Find where the given text appears and provide that cell's center as (x, y) coordinate. 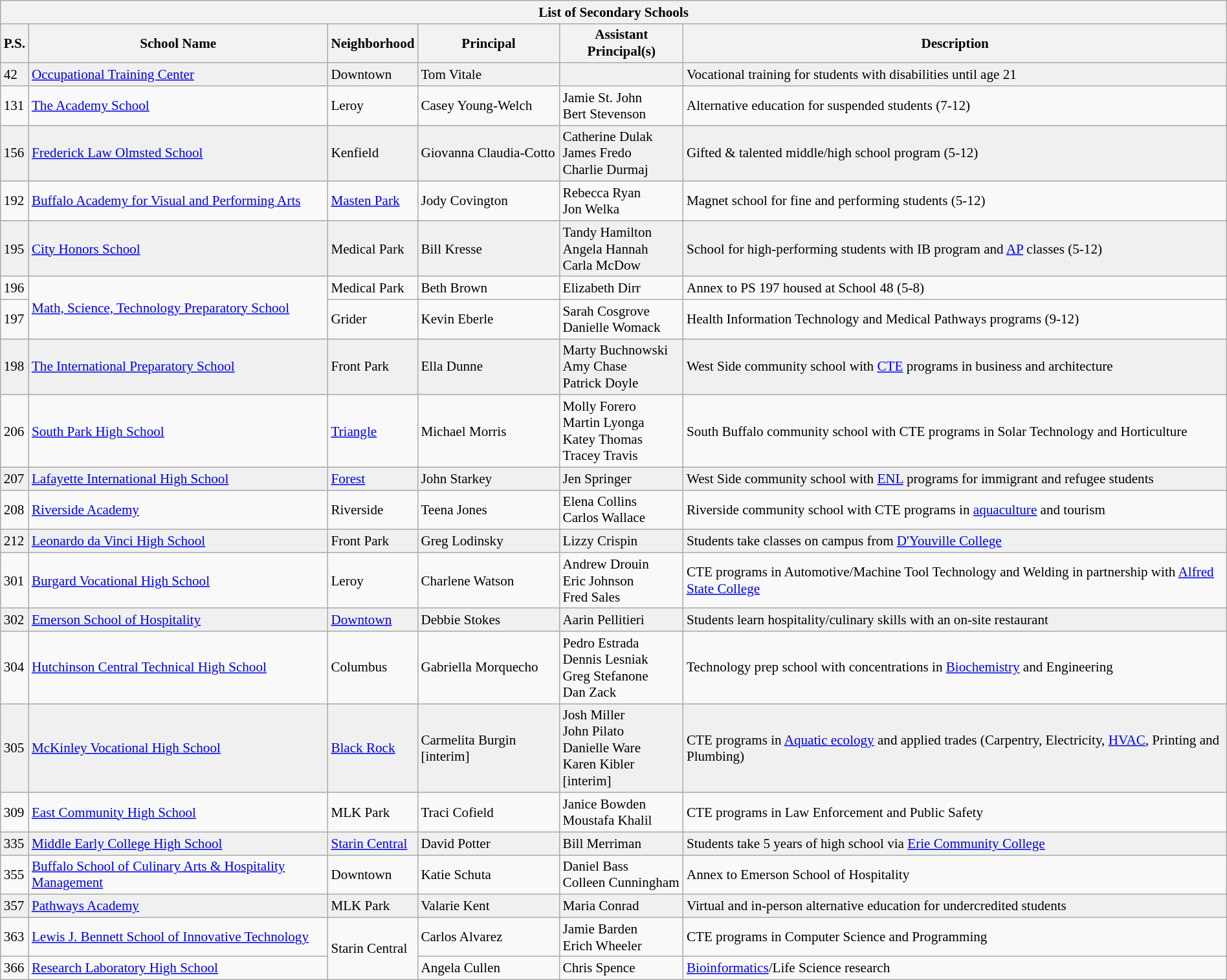
P.S. (14, 43)
David Potter (488, 844)
Hutchinson Central Technical High School (178, 668)
Health Information Technology and Medical Pathways programs (9-12) (955, 320)
156 (14, 153)
CTE programs in Law Enforcement and Public Safety (955, 812)
Students learn hospitality/culinary skills with an on-site restaurant (955, 620)
Jen Springer (621, 479)
Emerson School of Hospitality (178, 620)
Gabriella Morquecho (488, 668)
Riverside (373, 510)
Janice BowdenMoustafa Khalil (621, 812)
192 (14, 201)
Buffalo Academy for Visual and Performing Arts (178, 201)
Greg Lodinsky (488, 541)
Neighborhood (373, 43)
355 (14, 875)
The Academy School (178, 106)
206 (14, 431)
Pedro EstradaDennis LesniakGreg StefanoneDan Zack (621, 668)
Debbie Stokes (488, 620)
Bill Merriman (621, 844)
Description (955, 43)
Middle Early College High School (178, 844)
Grider (373, 320)
Students take classes on campus from D'Youville College (955, 541)
School Name (178, 43)
Elizabeth Dirr (621, 287)
301 (14, 580)
Assistant Principal(s) (621, 43)
197 (14, 320)
42 (14, 74)
Giovanna Claudia-Cotto (488, 153)
302 (14, 620)
West Side community school with CTE programs in business and architecture (955, 367)
366 (14, 968)
CTE programs in Automotive/Machine Tool Technology and Welding in partnership with Alfred State College (955, 580)
195 (14, 248)
Ella Dunne (488, 367)
Jody Covington (488, 201)
Riverside Academy (178, 510)
Frederick Law Olmsted School (178, 153)
Lewis J. Bennett School of Innovative Technology (178, 937)
Michael Morris (488, 431)
Alternative education for suspended students (7-12) (955, 106)
City Honors School (178, 248)
McKinley Vocational High School (178, 748)
Technology prep school with concentrations in Biochemistry and Engineering (955, 668)
Carlos Alvarez (488, 937)
Annex to PS 197 housed at School 48 (5-8) (955, 287)
Masten Park (373, 201)
Triangle (373, 431)
335 (14, 844)
309 (14, 812)
198 (14, 367)
Sarah CosgroveDanielle Womack (621, 320)
Bioinformatics/Life Science research (955, 968)
Charlene Watson (488, 580)
Columbus (373, 668)
Kevin Eberle (488, 320)
CTE programs in Computer Science and Programming (955, 937)
131 (14, 106)
305 (14, 748)
Molly ForeroMartin LyongaKatey ThomasTracey Travis (621, 431)
208 (14, 510)
Josh MillerJohn PilatoDanielle WareKaren Kibler [interim] (621, 748)
Research Laboratory High School (178, 968)
Annex to Emerson School of Hospitality (955, 875)
List of Secondary Schools (613, 12)
Rebecca RyanJon Welka (621, 201)
Aarin Pellitieri (621, 620)
Chris Spence (621, 968)
Angela Cullen (488, 968)
Tom Vitale (488, 74)
Pathways Academy (178, 906)
Maria Conrad (621, 906)
Jamie St. JohnBert Stevenson (621, 106)
196 (14, 287)
Students take 5 years of high school via Erie Community College (955, 844)
Marty BuchnowskiAmy ChasePatrick Doyle (621, 367)
Jamie BardenErich Wheeler (621, 937)
South Park High School (178, 431)
212 (14, 541)
West Side community school with ENL programs for immigrant and refugee students (955, 479)
Valarie Kent (488, 906)
CTE programs in Aquatic ecology and applied trades (Carpentry, Electricity, HVAC, Printing and Plumbing) (955, 748)
Casey Young-Welch (488, 106)
Traci Cofield (488, 812)
Tandy HamiltonAngela HannahCarla McDow (621, 248)
357 (14, 906)
304 (14, 668)
Teena Jones (488, 510)
Katie Schuta (488, 875)
Lizzy Crispin (621, 541)
Gifted & talented middle/high school program (5-12) (955, 153)
Riverside community school with CTE programs in aquaculture and tourism (955, 510)
South Buffalo community school with CTE programs in Solar Technology and Horticulture (955, 431)
Vocational training for students with disabilities until age 21 (955, 74)
Occupational Training Center (178, 74)
Lafayette International High School (178, 479)
Carmelita Burgin [interim] (488, 748)
207 (14, 479)
363 (14, 937)
School for high-performing students with IB program and AP classes (5-12) (955, 248)
Burgard Vocational High School (178, 580)
Elena CollinsCarlos Wallace (621, 510)
Kenfield (373, 153)
The International Preparatory School (178, 367)
John Starkey (488, 479)
Andrew DrouinEric JohnsonFred Sales (621, 580)
Math, Science, Technology Preparatory School (178, 307)
Daniel BassColleen Cunningham (621, 875)
Leonardo da Vinci High School (178, 541)
Black Rock (373, 748)
Beth Brown (488, 287)
Catherine DulakJames FredoCharlie Durmaj (621, 153)
Virtual and in-person alternative education for undercredited students (955, 906)
Principal (488, 43)
East Community High School (178, 812)
Bill Kresse (488, 248)
Buffalo School of Culinary Arts & Hospitality Management (178, 875)
Forest (373, 479)
Magnet school for fine and performing students (5-12) (955, 201)
